For the text-containing cell, return its midpoint in (x, y) coordinate format. 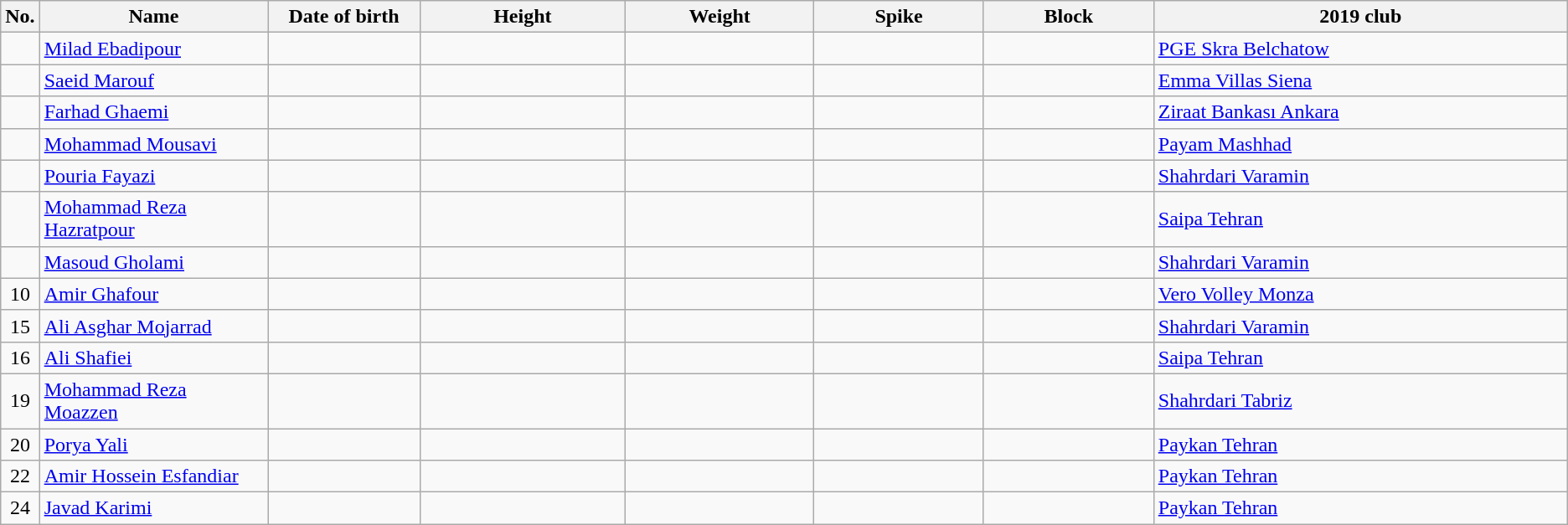
2019 club (1360, 17)
Vero Volley Monza (1360, 294)
15 (20, 326)
Masoud Gholami (154, 262)
PGE Skra Belchatow (1360, 49)
Mohammad Reza Hazratpour (154, 219)
Mohammad Reza Moazzen (154, 400)
Ziraat Bankası Ankara (1360, 112)
19 (20, 400)
Milad Ebadipour (154, 49)
Farhad Ghaemi (154, 112)
Pouria Fayazi (154, 176)
16 (20, 358)
Shahrdari Tabriz (1360, 400)
Date of birth (344, 17)
Amir Hossein Esfandiar (154, 476)
Name (154, 17)
Height (523, 17)
24 (20, 508)
Ali Asghar Mojarrad (154, 326)
10 (20, 294)
Mohammad Mousavi (154, 144)
Amir Ghafour (154, 294)
No. (20, 17)
22 (20, 476)
Spike (900, 17)
Saeid Marouf (154, 80)
Ali Shafiei (154, 358)
Emma Villas Siena (1360, 80)
Javad Karimi (154, 508)
20 (20, 445)
Payam Mashhad (1360, 144)
Block (1069, 17)
Weight (719, 17)
Porya Yali (154, 445)
